Locate the cell with the specified text and output its [x, y] center coordinate. 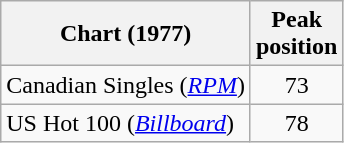
US Hot 100 (Billboard) [126, 123]
73 [296, 85]
Peakposition [296, 34]
Chart (1977) [126, 34]
Canadian Singles (RPM) [126, 85]
78 [296, 123]
